Output the (x, y) coordinate of the center of the cell containing the given text.  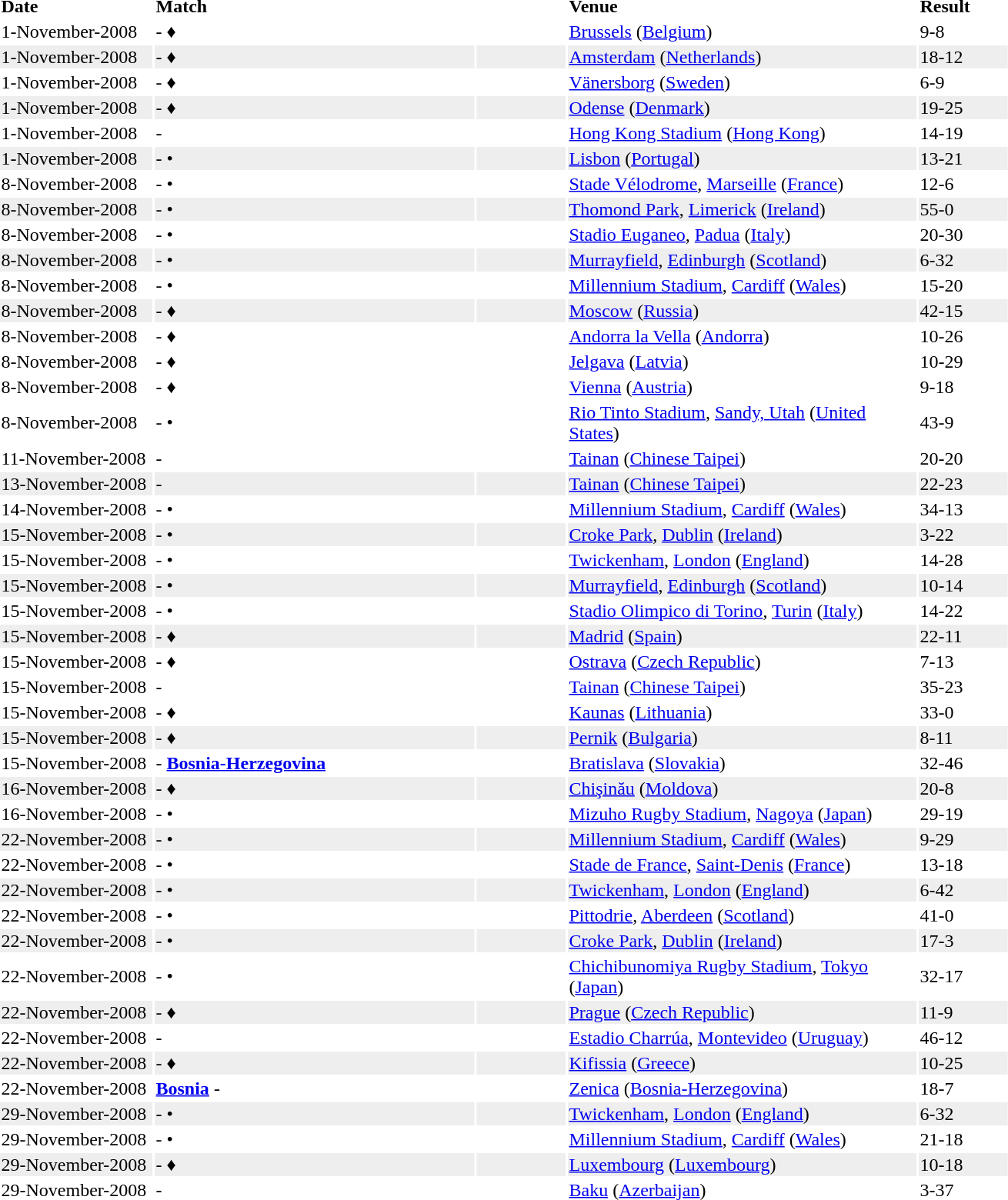
11-9 (963, 1012)
6-9 (963, 82)
8-11 (963, 738)
Moscow (Russia) (742, 311)
19-25 (963, 108)
6-42 (963, 890)
Pittodrie, Aberdeen (Scotland) (742, 915)
7-13 (963, 662)
Zenica (Bosnia-Herzegovina) (742, 1088)
9-29 (963, 839)
Stadio Euganeo, Padua (Italy) (742, 235)
Thomond Park, Limerick (Ireland) (742, 209)
14-19 (963, 133)
17-3 (963, 941)
Mizuho Rugby Stadium, Nagoya (Japan) (742, 814)
Prague (Czech Republic) (742, 1012)
Kaunas (Lithuania) (742, 712)
Madrid (Spain) (742, 636)
9-18 (963, 387)
10-14 (963, 585)
15-20 (963, 285)
20-20 (963, 458)
22-23 (963, 484)
Lisbon (Portugal) (742, 158)
46-12 (963, 1038)
32-46 (963, 763)
18-7 (963, 1088)
Odense (Denmark) (742, 108)
13-18 (963, 865)
22-11 (963, 636)
29-19 (963, 814)
10-29 (963, 362)
Hong Kong Stadium (Hong Kong) (742, 133)
Kifissia (Greece) (742, 1063)
Bratislava (Slovakia) (742, 763)
10-18 (963, 1165)
43-9 (963, 423)
Stade de France, Saint-Denis (France) (742, 865)
10-25 (963, 1063)
9-8 (963, 32)
55-0 (963, 209)
14-22 (963, 611)
32-17 (963, 977)
3-22 (963, 535)
21-18 (963, 1139)
Chichibunomiya Rugby Stadium, Tokyo (Japan) (742, 977)
14-28 (963, 560)
18-12 (963, 57)
10-26 (963, 336)
Amsterdam (Netherlands) (742, 57)
Jelgava (Latvia) (742, 362)
20-8 (963, 788)
Stade Vélodrome, Marseille (France) (742, 184)
14-November-2008 (76, 509)
Stadio Olimpico di Torino, Turin (Italy) (742, 611)
42-15 (963, 311)
13-November-2008 (76, 484)
35-23 (963, 687)
13-21 (963, 158)
20-30 (963, 235)
Estadio Charrúa, Montevideo (Uruguay) (742, 1038)
12-6 (963, 184)
41-0 (963, 915)
Pernik (Bulgaria) (742, 738)
Ostrava (Czech Republic) (742, 662)
Luxembourg (Luxembourg) (742, 1165)
Brussels (Belgium) (742, 32)
11-November-2008 (76, 458)
34-13 (963, 509)
Andorra la Vella (Andorra) (742, 336)
Vänersborg (Sweden) (742, 82)
33-0 (963, 712)
- Bosnia-Herzegovina (315, 763)
Chişinău (Moldova) (742, 788)
Bosnia - (315, 1088)
Rio Tinto Stadium, Sandy, Utah (United States) (742, 423)
Vienna (Austria) (742, 387)
